Scan for the cell matching the given text and deliver its (X, Y) coordinate at center. 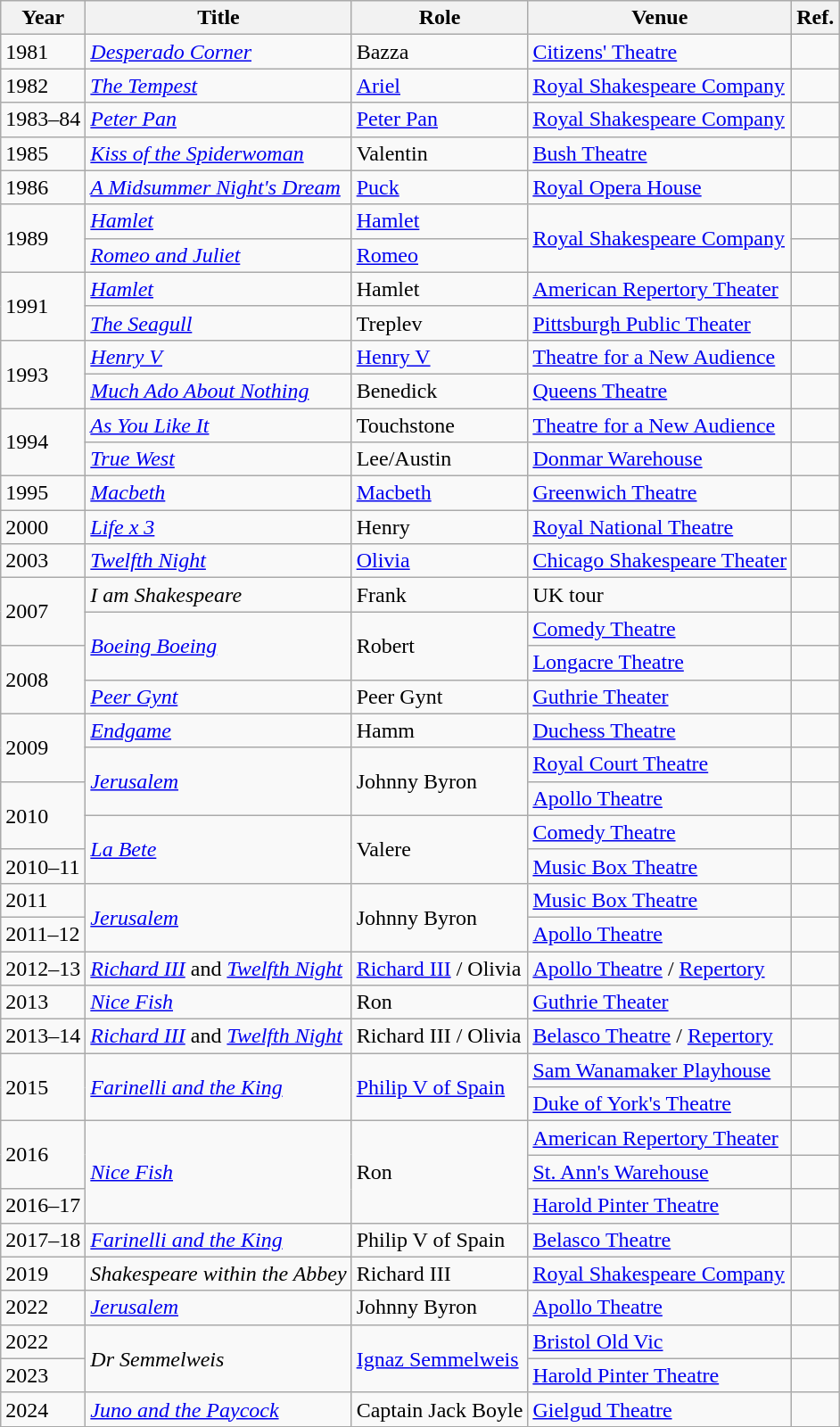
Dr Semmelweis (218, 1358)
Romeo and Juliet (218, 255)
Much Ado About Nothing (218, 391)
2016–17 (43, 1206)
2009 (43, 747)
Donmar Warehouse (660, 459)
Duke of York's Theatre (660, 1104)
Ignaz Semmelweis (440, 1358)
2012–13 (43, 968)
Puck (440, 187)
Gielgud Theatre (660, 1409)
Frank (440, 595)
1994 (43, 442)
1985 (43, 153)
Ref. (815, 18)
Life x 3 (218, 527)
Hamm (440, 730)
2019 (43, 1274)
Citizens' Theatre (660, 52)
Valere (440, 849)
2010 (43, 815)
2013 (43, 1002)
Venue (660, 18)
St. Ann's Warehouse (660, 1172)
1986 (43, 187)
Chicago Shakespeare Theater (660, 561)
Sam Wanamaker Playhouse (660, 1070)
Title (218, 18)
2015 (43, 1087)
1989 (43, 238)
Desperado Corner (218, 52)
2011–12 (43, 934)
Benedick (440, 391)
Ariel (440, 86)
Duchess Theatre (660, 730)
Bush Theatre (660, 153)
UK tour (660, 595)
Henry (440, 527)
Royal National Theatre (660, 527)
Role (440, 18)
The Tempest (218, 86)
Robert (440, 646)
2016 (43, 1155)
1995 (43, 493)
2010–11 (43, 866)
Longacre Theatre (660, 663)
2017–18 (43, 1240)
Lee/Austin (440, 459)
Endgame (218, 730)
1983–84 (43, 120)
Treplev (440, 323)
Valentin (440, 153)
La Bete (218, 849)
2003 (43, 561)
Greenwich Theatre (660, 493)
Year (43, 18)
Pittsburgh Public Theater (660, 323)
1981 (43, 52)
Bristol Old Vic (660, 1341)
1993 (43, 374)
Royal Court Theatre (660, 764)
2011 (43, 900)
The Seagull (218, 323)
2023 (43, 1375)
1982 (43, 86)
As You Like It (218, 425)
Twelfth Night (218, 561)
True West (218, 459)
Olivia (440, 561)
2013–14 (43, 1036)
2024 (43, 1409)
A Midsummer Night's Dream (218, 187)
Belasco Theatre (660, 1240)
Queens Theatre (660, 391)
Romeo (440, 255)
Captain Jack Boyle (440, 1409)
2000 (43, 527)
Belasco Theatre / Repertory (660, 1036)
2007 (43, 612)
Kiss of the Spiderwoman (218, 153)
Bazza (440, 52)
Boeing Boeing (218, 646)
Apollo Theatre / Repertory (660, 968)
Royal Opera House (660, 187)
Shakespeare within the Abbey (218, 1274)
I am Shakespeare (218, 595)
Richard III (440, 1274)
1991 (43, 306)
2008 (43, 680)
Touchstone (440, 425)
Juno and the Paycock (218, 1409)
